Pinpoint the cell where the given text exists, returning its (X, Y) midpoint coordinate. 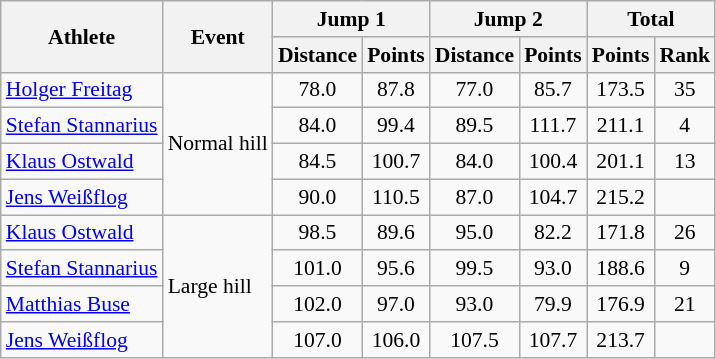
85.7 (553, 90)
84.5 (318, 162)
Rank (684, 55)
9 (684, 269)
106.0 (396, 340)
35 (684, 90)
79.9 (553, 304)
89.6 (396, 233)
89.5 (474, 126)
Total (651, 19)
107.5 (474, 340)
Jump 1 (352, 19)
87.0 (474, 197)
171.8 (621, 233)
215.2 (621, 197)
99.4 (396, 126)
Normal hill (218, 143)
102.0 (318, 304)
Jump 2 (508, 19)
107.0 (318, 340)
95.0 (474, 233)
188.6 (621, 269)
Large hill (218, 286)
98.5 (318, 233)
77.0 (474, 90)
Matthias Buse (82, 304)
26 (684, 233)
Holger Freitag (82, 90)
21 (684, 304)
176.9 (621, 304)
211.1 (621, 126)
101.0 (318, 269)
95.6 (396, 269)
201.1 (621, 162)
4 (684, 126)
111.7 (553, 126)
78.0 (318, 90)
82.2 (553, 233)
213.7 (621, 340)
107.7 (553, 340)
99.5 (474, 269)
173.5 (621, 90)
90.0 (318, 197)
13 (684, 162)
104.7 (553, 197)
Event (218, 36)
100.4 (553, 162)
97.0 (396, 304)
87.8 (396, 90)
Athlete (82, 36)
110.5 (396, 197)
100.7 (396, 162)
